Return the [X, Y] coordinate for the center point of the cell that contains the specified text.  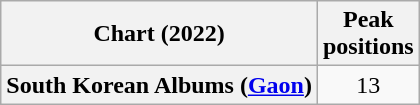
Chart (2022) [160, 34]
13 [368, 85]
Peakpositions [368, 34]
South Korean Albums (Gaon) [160, 85]
